Determine the (X, Y) coordinate at the center of the cell enclosing the given text.  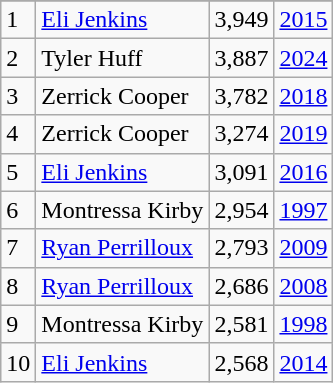
4 (18, 134)
2008 (304, 286)
3,091 (242, 172)
7 (18, 248)
1997 (304, 210)
2018 (304, 96)
2019 (304, 134)
3,887 (242, 58)
2,954 (242, 210)
2,568 (242, 362)
3,949 (242, 20)
6 (18, 210)
2016 (304, 172)
3,274 (242, 134)
2,793 (242, 248)
2 (18, 58)
1 (18, 20)
2009 (304, 248)
2015 (304, 20)
5 (18, 172)
3,782 (242, 96)
2,686 (242, 286)
Tyler Huff (122, 58)
8 (18, 286)
2024 (304, 58)
9 (18, 324)
10 (18, 362)
2,581 (242, 324)
3 (18, 96)
2014 (304, 362)
1998 (304, 324)
